Identify which cell holds the provided text, then report its (X, Y) central coordinate. 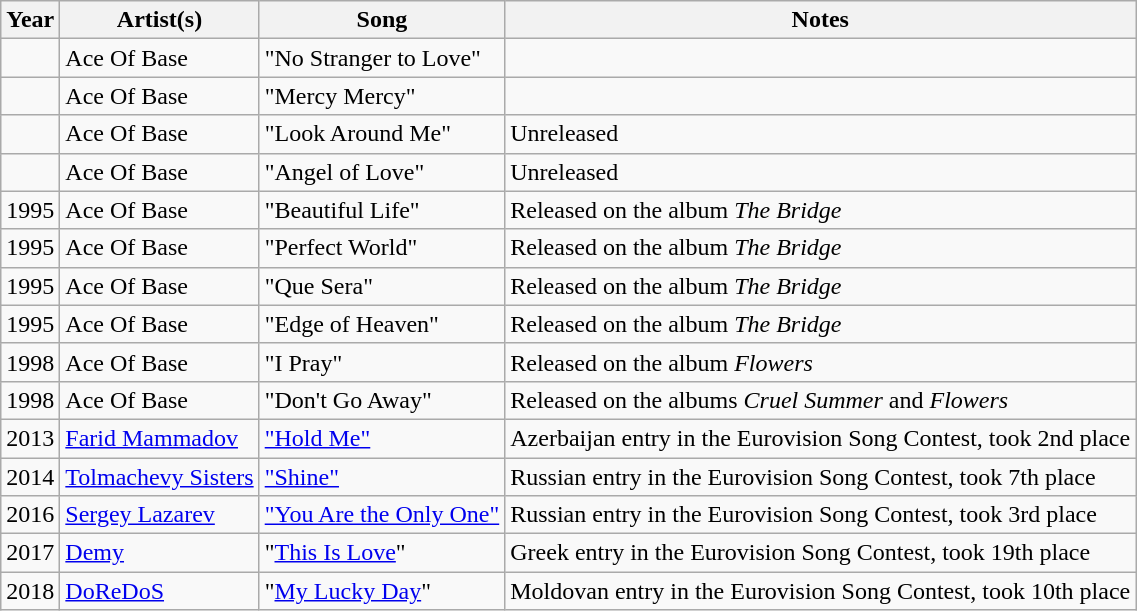
"This Is Love" (382, 553)
"No Stranger to Love" (382, 58)
Greek entry in the Eurovision Song Contest, took 19th place (820, 553)
Azerbaijan entry in the Eurovision Song Contest, took 2nd place (820, 438)
Artist(s) (160, 20)
"Hold Me" (382, 438)
2013 (30, 438)
Tolmachevy Sisters (160, 477)
"Mercy Mercy" (382, 96)
Demy (160, 553)
"Angel of Love" (382, 172)
2017 (30, 553)
"Perfect World" (382, 248)
Released on the album Flowers (820, 362)
Notes (820, 20)
Released on the albums Cruel Summer and Flowers (820, 400)
2018 (30, 591)
2014 (30, 477)
Russian entry in the Eurovision Song Contest, took 7th place (820, 477)
"My Lucky Day" (382, 591)
Song (382, 20)
Moldovan entry in the Eurovision Song Contest, took 10th place (820, 591)
"Que Sera" (382, 286)
"I Pray" (382, 362)
Year (30, 20)
"Don't Go Away" (382, 400)
Sergey Lazarev (160, 515)
"Edge of Heaven" (382, 324)
"You Are the Only One" (382, 515)
"Look Around Me" (382, 134)
"Beautiful Life" (382, 210)
"Shine" (382, 477)
DoReDoS (160, 591)
Russian entry in the Eurovision Song Contest, took 3rd place (820, 515)
Farid Mammadov (160, 438)
2016 (30, 515)
